Find where the given text appears and provide that cell's center as (x, y) coordinate. 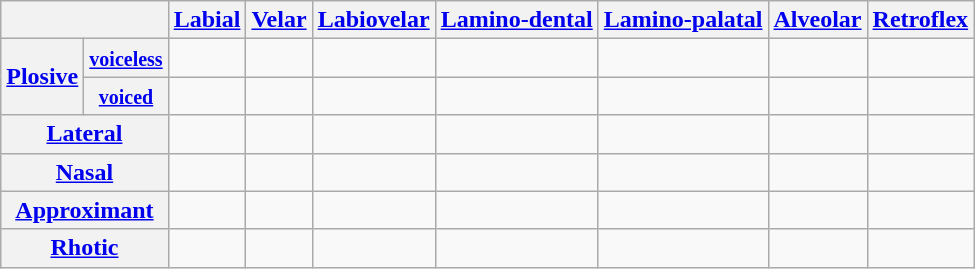
Velar (279, 20)
Plosive (42, 77)
Approximant (84, 210)
Lateral (84, 134)
Labial (207, 20)
Nasal (84, 172)
Rhotic (84, 248)
Lamino-palatal (683, 20)
Lamino-dental (516, 20)
Labiovelar (374, 20)
voiceless (126, 58)
Retroflex (920, 20)
Alveolar (818, 20)
voiced (126, 96)
